Find where the given text appears and provide that cell's center as [X, Y] coordinate. 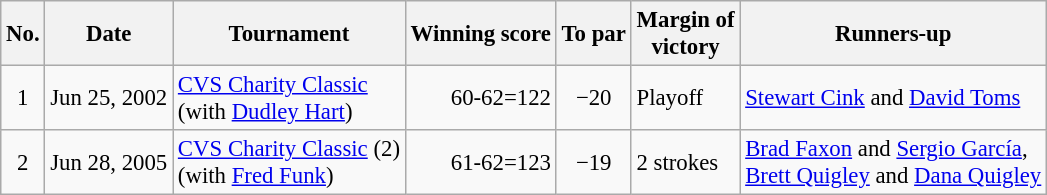
CVS Charity Classic (2)(with Fred Funk) [290, 162]
Winning score [480, 34]
Margin ofvictory [686, 34]
61-62=123 [480, 162]
Jun 25, 2002 [109, 98]
Playoff [686, 98]
To par [594, 34]
Jun 28, 2005 [109, 162]
−20 [594, 98]
Date [109, 34]
Tournament [290, 34]
2 [23, 162]
2 strokes [686, 162]
Brad Faxon and Sergio García, Brett Quigley and Dana Quigley [894, 162]
−19 [594, 162]
Runners-up [894, 34]
Stewart Cink and David Toms [894, 98]
60-62=122 [480, 98]
No. [23, 34]
1 [23, 98]
CVS Charity Classic(with Dudley Hart) [290, 98]
